Locate the cell with the specified text and output its [x, y] center coordinate. 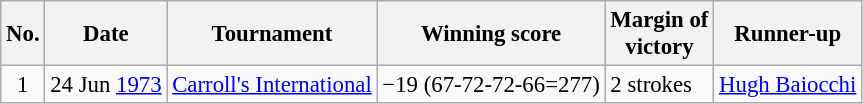
Hugh Baiocchi [788, 85]
1 [23, 85]
Runner-up [788, 34]
Date [106, 34]
Carroll's International [272, 85]
No. [23, 34]
24 Jun 1973 [106, 85]
Winning score [491, 34]
Tournament [272, 34]
Margin ofvictory [660, 34]
−19 (67-72-72-66=277) [491, 85]
2 strokes [660, 85]
